Output the (X, Y) coordinate of the center of the cell containing the given text.  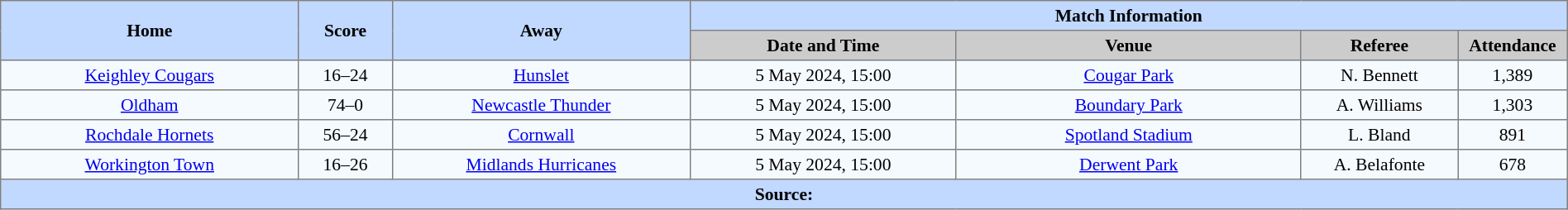
Rochdale Hornets (150, 135)
Cougar Park (1128, 75)
Away (541, 31)
56–24 (346, 135)
891 (1513, 135)
16–24 (346, 75)
Attendance (1513, 45)
N. Bennett (1379, 75)
16–26 (346, 165)
Boundary Park (1128, 105)
A. Williams (1379, 105)
Venue (1128, 45)
Source: (784, 194)
1,303 (1513, 105)
1,389 (1513, 75)
A. Belafonte (1379, 165)
Date and Time (823, 45)
Match Information (1128, 16)
678 (1513, 165)
Spotland Stadium (1128, 135)
L. Bland (1379, 135)
Keighley Cougars (150, 75)
Midlands Hurricanes (541, 165)
Hunslet (541, 75)
74–0 (346, 105)
Workington Town (150, 165)
Referee (1379, 45)
Cornwall (541, 135)
Score (346, 31)
Home (150, 31)
Derwent Park (1128, 165)
Oldham (150, 105)
Newcastle Thunder (541, 105)
